Provide the [X, Y] coordinate of the cell's center where the given text is located.  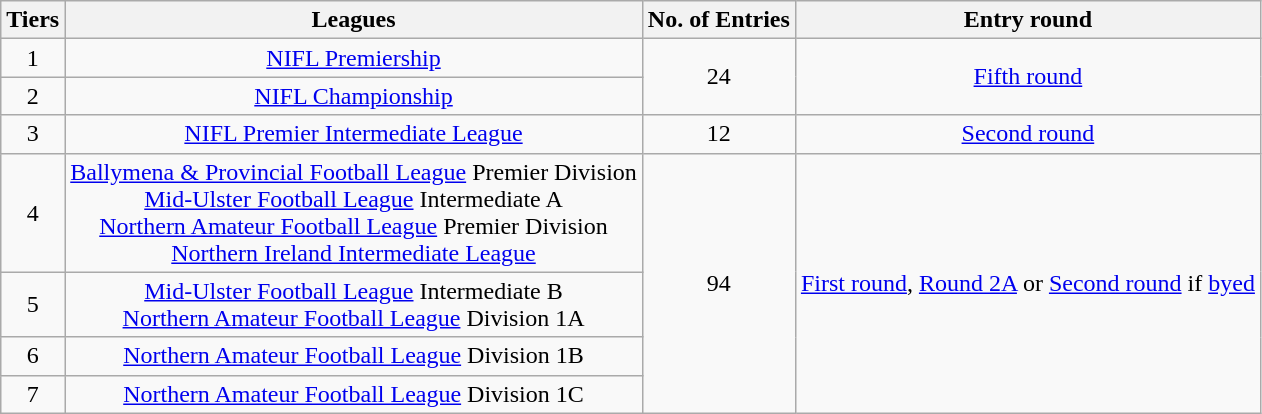
Northern Amateur Football League Division 1C [354, 394]
Entry round [1028, 20]
NIFL Premier Intermediate League [354, 134]
12 [718, 134]
Northern Amateur Football League Division 1B [354, 356]
4 [33, 212]
NIFL Championship [354, 96]
Tiers [33, 20]
24 [718, 77]
NIFL Premiership [354, 58]
Mid-Ulster Football League Intermediate BNorthern Amateur Football League Division 1A [354, 304]
7 [33, 394]
Leagues [354, 20]
3 [33, 134]
First round, Round 2A or Second round if byed [1028, 283]
5 [33, 304]
Second round [1028, 134]
94 [718, 283]
1 [33, 58]
Fifth round [1028, 77]
No. of Entries [718, 20]
6 [33, 356]
2 [33, 96]
